Locate the cell with the specified text and output its [X, Y] center coordinate. 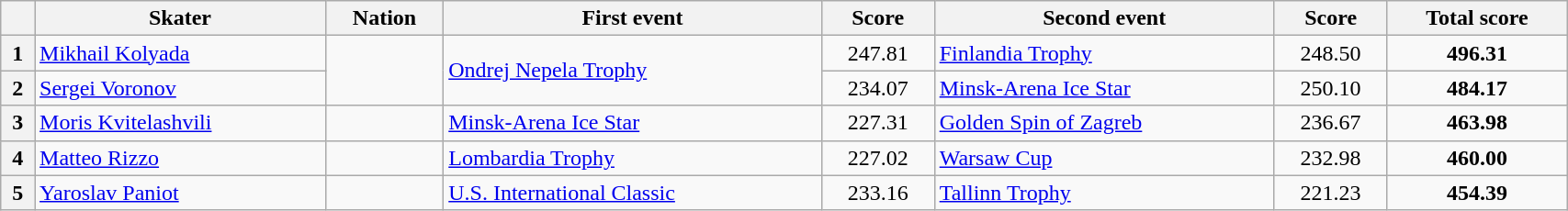
Nation [384, 18]
First event [632, 18]
248.50 [1330, 53]
Sergei Voronov [180, 88]
247.81 [878, 53]
Yaroslav Paniot [180, 193]
463.98 [1477, 123]
Finlandia Trophy [1104, 53]
221.23 [1330, 193]
5 [18, 193]
Skater [180, 18]
Warsaw Cup [1104, 158]
Lombardia Trophy [632, 158]
Golden Spin of Zagreb [1104, 123]
2 [18, 88]
484.17 [1477, 88]
U.S. International Classic [632, 193]
227.02 [878, 158]
Matteo Rizzo [180, 158]
Total score [1477, 18]
Mikhail Kolyada [180, 53]
Tallinn Trophy [1104, 193]
233.16 [878, 193]
232.98 [1330, 158]
234.07 [878, 88]
3 [18, 123]
Moris Kvitelashvili [180, 123]
4 [18, 158]
227.31 [878, 123]
454.39 [1477, 193]
1 [18, 53]
Ondrej Nepela Trophy [632, 71]
460.00 [1477, 158]
Second event [1104, 18]
496.31 [1477, 53]
250.10 [1330, 88]
236.67 [1330, 123]
